Search for the cell housing the specified text and yield its (X, Y) center coordinate. 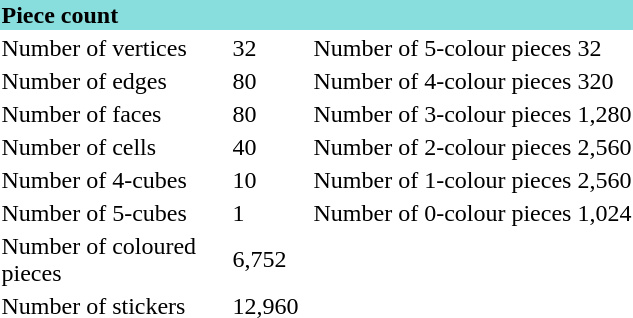
Number of 2-colour pieces (442, 147)
Number of 1-colour pieces (442, 180)
1 (270, 213)
Number of 5-cubes (114, 213)
40 (270, 147)
Number of 5-colour pieces (442, 48)
Number of cells (114, 147)
1,280 (604, 114)
Number of coloured pieces (114, 260)
10 (270, 180)
Number of 3-colour pieces (442, 114)
Number of faces (114, 114)
1,024 (604, 213)
6,752 (270, 260)
Number of vertices (114, 48)
Number of 4-cubes (114, 180)
Number of 0-colour pieces (442, 213)
320 (604, 81)
Piece count (316, 15)
Number of edges (114, 81)
Number of 4-colour pieces (442, 81)
